Output the (X, Y) coordinate of the center of the cell containing the given text.  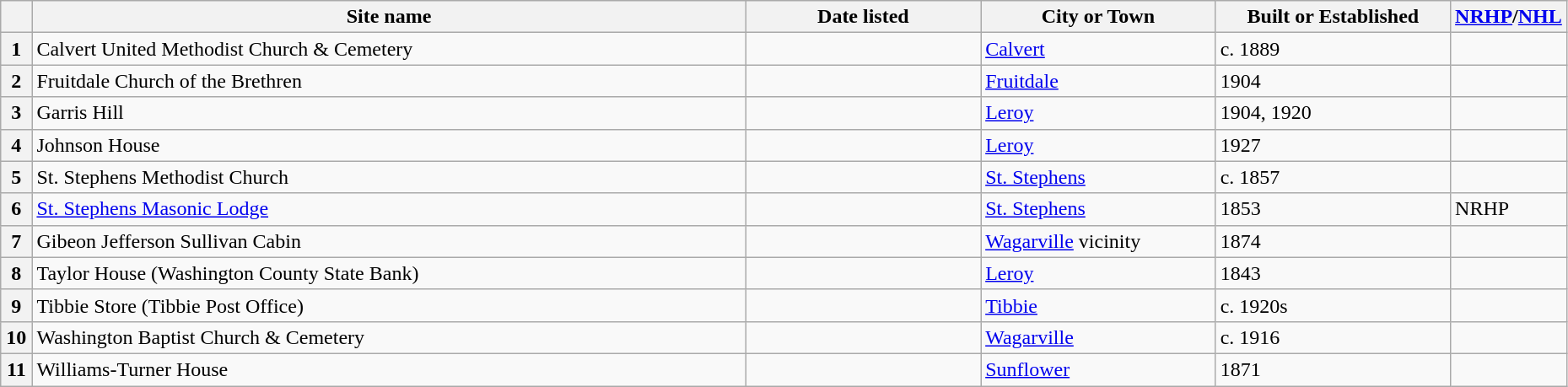
1904 (1333, 81)
Sunflower (1098, 369)
St. Stephens Masonic Lodge (389, 209)
Calvert (1098, 49)
City or Town (1098, 17)
3 (17, 113)
10 (17, 337)
Wagarville (1098, 337)
7 (17, 241)
NRHP (1509, 209)
Wagarville vicinity (1098, 241)
1 (17, 49)
1874 (1333, 241)
Williams-Turner House (389, 369)
1853 (1333, 209)
6 (17, 209)
Garris Hill (389, 113)
11 (17, 369)
Washington Baptist Church & Cemetery (389, 337)
Johnson House (389, 145)
Built or Established (1333, 17)
Site name (389, 17)
Date listed (863, 17)
1904, 1920 (1333, 113)
2 (17, 81)
8 (17, 273)
c. 1920s (1333, 305)
c. 1889 (1333, 49)
c. 1857 (1333, 177)
Calvert United Methodist Church & Cemetery (389, 49)
c. 1916 (1333, 337)
Gibeon Jefferson Sullivan Cabin (389, 241)
Fruitdale Church of the Brethren (389, 81)
5 (17, 177)
1843 (1333, 273)
1927 (1333, 145)
Fruitdale (1098, 81)
4 (17, 145)
Tibbie (1098, 305)
Tibbie Store (Tibbie Post Office) (389, 305)
9 (17, 305)
St. Stephens Methodist Church (389, 177)
1871 (1333, 369)
Taylor House (Washington County State Bank) (389, 273)
NRHP/NHL (1509, 17)
